From the cell containing the given text, extract its center point as (x, y) coordinate. 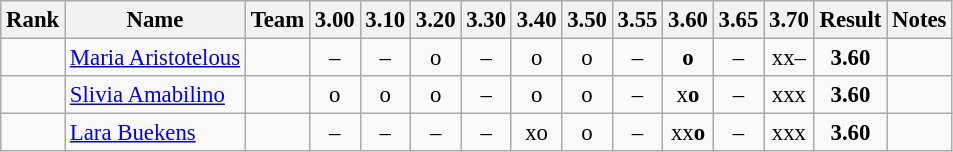
Name (156, 20)
3.20 (435, 20)
Notes (920, 20)
3.50 (587, 20)
Maria Aristotelous (156, 58)
3.10 (385, 20)
3.30 (486, 20)
3.70 (789, 20)
Lara Buekens (156, 133)
3.55 (637, 20)
Team (277, 20)
xx– (789, 58)
Rank (33, 20)
Result (850, 20)
3.00 (335, 20)
xxo (688, 133)
Slivia Amabilino (156, 95)
3.65 (738, 20)
3.40 (536, 20)
